Extract the (x, y) coordinate from the center of the cell holding the provided text.  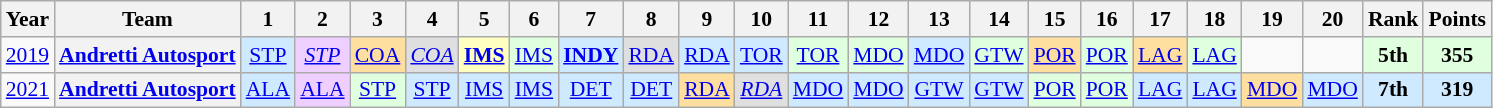
20 (1332, 19)
3 (378, 19)
5th (1394, 55)
2 (322, 19)
17 (1160, 19)
15 (1055, 19)
7 (590, 19)
4 (432, 19)
11 (818, 19)
2019 (28, 55)
355 (1457, 55)
13 (940, 19)
7th (1394, 90)
1 (268, 19)
12 (878, 19)
2021 (28, 90)
19 (1272, 19)
10 (762, 19)
14 (998, 19)
8 (651, 19)
319 (1457, 90)
18 (1214, 19)
Year (28, 19)
9 (707, 19)
Team (148, 19)
Points (1457, 19)
6 (534, 19)
16 (1107, 19)
Rank (1394, 19)
5 (484, 19)
INDY (590, 55)
